From the cell containing the given text, extract its center point as [x, y] coordinate. 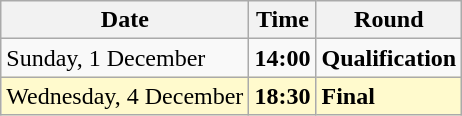
Qualification [389, 58]
14:00 [282, 58]
Wednesday, 4 December [125, 96]
Time [282, 20]
Date [125, 20]
18:30 [282, 96]
Final [389, 96]
Round [389, 20]
Sunday, 1 December [125, 58]
